Return the (X, Y) coordinate for the center point of the cell that contains the specified text.  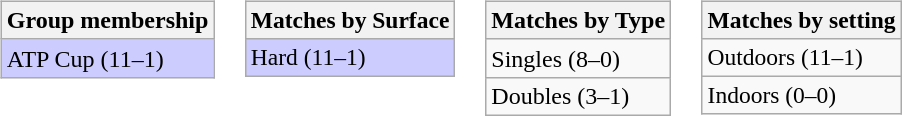
Indoors (0–0) (802, 96)
ATP Cup (11–1) (108, 58)
Doubles (3–1) (578, 96)
Singles (8–0) (578, 58)
Matches by Type (578, 20)
Outdoors (11–1) (802, 58)
Matches by setting (802, 20)
Hard (11–1) (350, 58)
Group membership (108, 20)
Matches by Surface (350, 20)
